Determine the (x, y) coordinate at the center of the cell enclosing the given text.  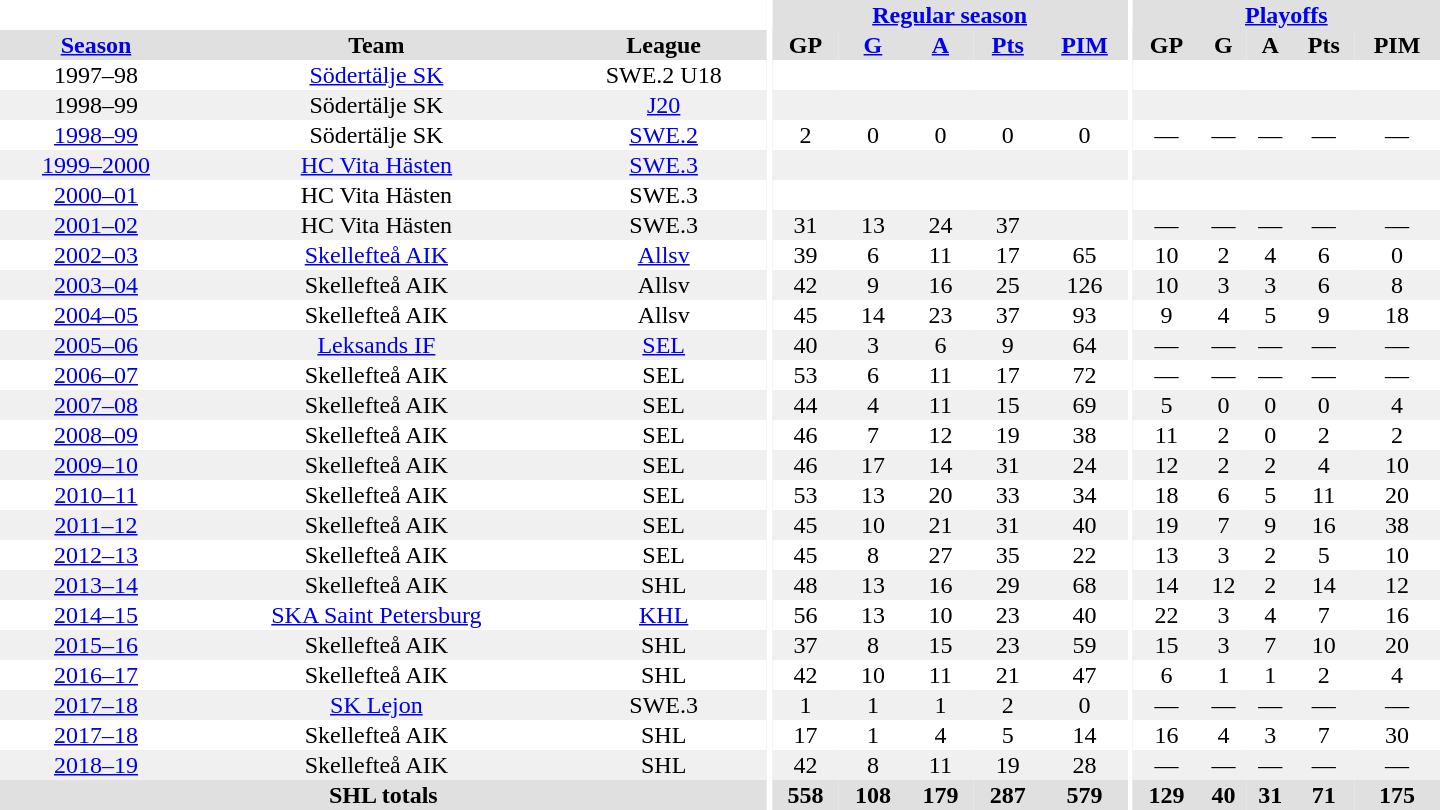
Leksands IF (376, 345)
2010–11 (96, 495)
2016–17 (96, 675)
33 (1008, 495)
126 (1085, 285)
Season (96, 45)
287 (1008, 795)
68 (1085, 585)
108 (872, 795)
SWE.2 U18 (664, 75)
44 (806, 405)
2015–16 (96, 645)
SWE.2 (664, 135)
2000–01 (96, 195)
1997–98 (96, 75)
69 (1085, 405)
J20 (664, 105)
2001–02 (96, 225)
47 (1085, 675)
2009–10 (96, 465)
2002–03 (96, 255)
29 (1008, 585)
558 (806, 795)
2006–07 (96, 375)
48 (806, 585)
71 (1324, 795)
Regular season (950, 15)
59 (1085, 645)
65 (1085, 255)
28 (1085, 765)
25 (1008, 285)
Playoffs (1286, 15)
2005–06 (96, 345)
30 (1397, 735)
Team (376, 45)
579 (1085, 795)
39 (806, 255)
2011–12 (96, 525)
KHL (664, 615)
SKA Saint Petersburg (376, 615)
34 (1085, 495)
129 (1166, 795)
2004–05 (96, 315)
64 (1085, 345)
35 (1008, 555)
2003–04 (96, 285)
72 (1085, 375)
2008–09 (96, 435)
League (664, 45)
175 (1397, 795)
27 (940, 555)
56 (806, 615)
SHL totals (384, 795)
93 (1085, 315)
2012–13 (96, 555)
2007–08 (96, 405)
2014–15 (96, 615)
2013–14 (96, 585)
SK Lejon (376, 705)
2018–19 (96, 765)
1999–2000 (96, 165)
179 (940, 795)
